Return the [x, y] coordinate for the center point of the cell that contains the specified text.  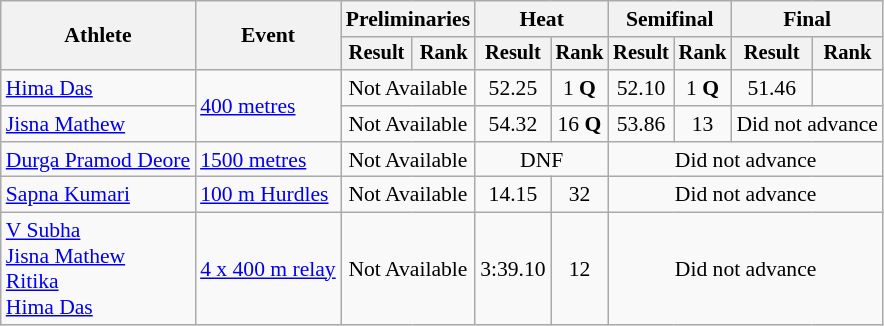
DNF [542, 160]
Athlete [98, 36]
400 metres [268, 106]
V SubhaJisna MathewRitikaHima Das [98, 269]
32 [580, 195]
14.15 [512, 195]
Preliminaries [408, 19]
52.25 [512, 88]
Jisna Mathew [98, 124]
52.10 [641, 88]
13 [703, 124]
100 m Hurdles [268, 195]
4 x 400 m relay [268, 269]
1500 metres [268, 160]
53.86 [641, 124]
Sapna Kumari [98, 195]
12 [580, 269]
Heat [542, 19]
54.32 [512, 124]
Event [268, 36]
16 Q [580, 124]
51.46 [772, 88]
Durga Pramod Deore [98, 160]
Semifinal [670, 19]
3:39.10 [512, 269]
Hima Das [98, 88]
Final [807, 19]
